Return [x, y] of the center of cell containing provided text 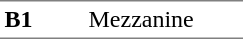
Mezzanine [164, 20]
B1 [42, 20]
